Output the (x, y) coordinate of the center of the cell containing the given text.  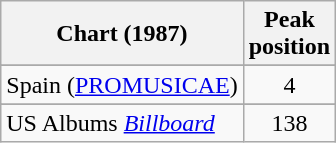
Peakposition (289, 34)
Chart (1987) (122, 34)
Spain (PROMUSICAE) (122, 85)
US Albums Billboard (122, 123)
4 (289, 85)
138 (289, 123)
